Determine the [X, Y] coordinate at the center of the cell enclosing the given text.  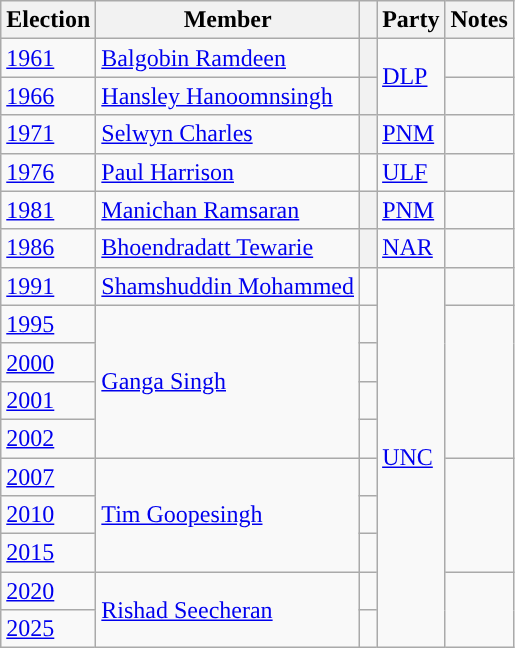
1995 [48, 324]
1991 [48, 286]
2025 [48, 629]
Selwyn Charles [228, 134]
2000 [48, 362]
2007 [48, 477]
Member [228, 20]
1976 [48, 172]
Notes [479, 20]
UNC [411, 458]
1971 [48, 134]
2015 [48, 553]
1961 [48, 58]
ULF [411, 172]
Paul Harrison [228, 172]
Ganga Singh [228, 381]
2010 [48, 515]
DLP [411, 77]
Tim Goopesingh [228, 515]
Manichan Ramsaran [228, 210]
Party [411, 20]
2001 [48, 400]
1986 [48, 248]
1966 [48, 96]
Election [48, 20]
Rishad Seecheran [228, 610]
2002 [48, 438]
Bhoendradatt Tewarie [228, 248]
NAR [411, 248]
2020 [48, 591]
Balgobin Ramdeen [228, 58]
Shamshuddin Mohammed [228, 286]
1981 [48, 210]
Hansley Hanoomnsingh [228, 96]
